Search for the cell housing the specified text and yield its (X, Y) center coordinate. 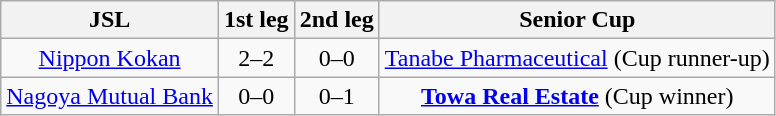
JSL (110, 20)
Tanabe Pharmaceutical (Cup runner-up) (577, 58)
Nagoya Mutual Bank (110, 96)
0–1 (336, 96)
2nd leg (336, 20)
Nippon Kokan (110, 58)
2–2 (256, 58)
Senior Cup (577, 20)
1st leg (256, 20)
Towa Real Estate (Cup winner) (577, 96)
